For the text-containing cell, return its midpoint in (X, Y) coordinate format. 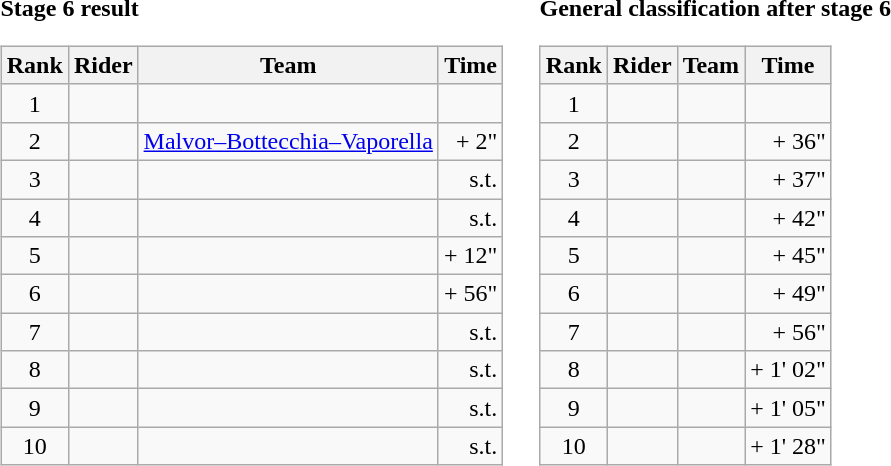
+ 1' 02" (788, 370)
+ 1' 05" (788, 408)
+ 2" (470, 141)
+ 1' 28" (788, 446)
+ 49" (788, 294)
+ 12" (470, 256)
Malvor–Bottecchia–Vaporella (288, 141)
+ 36" (788, 141)
+ 45" (788, 256)
+ 37" (788, 179)
+ 42" (788, 217)
